Determine the (x, y) coordinate at the center of the cell enclosing the given text.  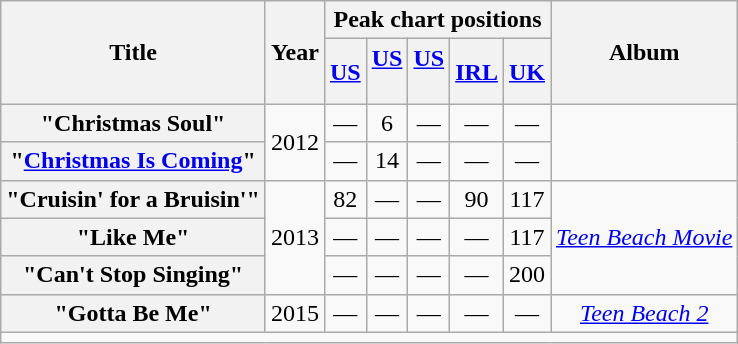
Album (644, 52)
"Christmas Is Coming" (134, 161)
Teen Beach Movie (644, 237)
Year (294, 52)
90 (477, 199)
"Gotta Be Me" (134, 313)
"Cruisin' for a Bruisin'" (134, 199)
Peak chart positions (437, 20)
"Christmas Soul" (134, 123)
UK (526, 72)
Teen Beach 2 (644, 313)
2015 (294, 313)
14 (387, 161)
2013 (294, 237)
IRL (477, 72)
200 (526, 275)
Title (134, 52)
82 (345, 199)
2012 (294, 142)
6 (387, 123)
"Can't Stop Singing" (134, 275)
"Like Me" (134, 237)
